Scan for the cell matching the given text and deliver its (X, Y) coordinate at center. 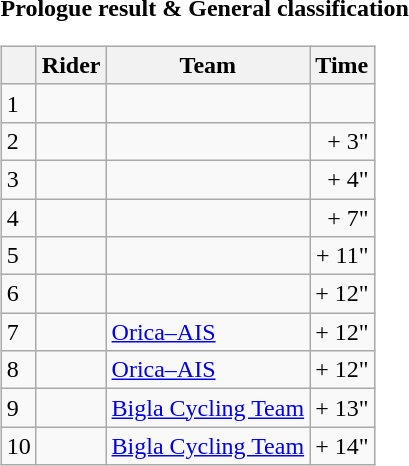
7 (18, 332)
2 (18, 141)
+ 14" (342, 446)
6 (18, 294)
1 (18, 103)
+ 11" (342, 256)
Team (208, 65)
+ 4" (342, 179)
5 (18, 256)
8 (18, 370)
Time (342, 65)
+ 3" (342, 141)
9 (18, 408)
3 (18, 179)
+ 7" (342, 217)
10 (18, 446)
+ 13" (342, 408)
4 (18, 217)
Rider (71, 65)
